Extract the (X, Y) coordinate from the center of the cell holding the provided text.  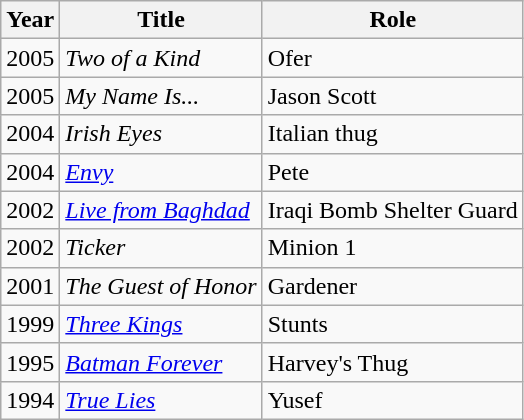
Title (161, 20)
Three Kings (161, 324)
Gardener (392, 286)
1995 (30, 362)
Yusef (392, 400)
Ofer (392, 58)
The Guest of Honor (161, 286)
Italian thug (392, 134)
Live from Baghdad (161, 210)
Stunts (392, 324)
Year (30, 20)
Envy (161, 172)
My Name Is... (161, 96)
2001 (30, 286)
Minion 1 (392, 248)
Iraqi Bomb Shelter Guard (392, 210)
Role (392, 20)
Ticker (161, 248)
1999 (30, 324)
Two of a Kind (161, 58)
Pete (392, 172)
1994 (30, 400)
True Lies (161, 400)
Jason Scott (392, 96)
Batman Forever (161, 362)
Harvey's Thug (392, 362)
Irish Eyes (161, 134)
